Provide the (X, Y) coordinate of the cell's center where the given text is located.  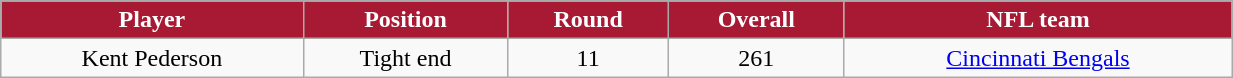
Position (406, 20)
Kent Pederson (152, 58)
Player (152, 20)
Round (588, 20)
261 (756, 58)
Cincinnati Bengals (1038, 58)
11 (588, 58)
NFL team (1038, 20)
Overall (756, 20)
Tight end (406, 58)
